Identify which cell holds the provided text, then report its [x, y] central coordinate. 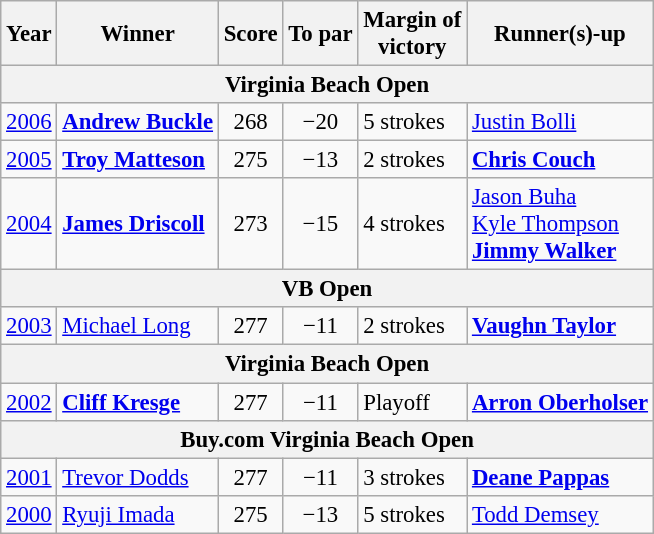
2000 [29, 514]
Margin ofvictory [412, 34]
2004 [29, 224]
Playoff [412, 402]
2001 [29, 477]
−20 [320, 122]
Troy Matteson [138, 160]
4 strokes [412, 224]
−15 [320, 224]
Cliff Kresge [138, 402]
273 [250, 224]
Runner(s)-up [560, 34]
Arron Oberholser [560, 402]
Deane Pappas [560, 477]
To par [320, 34]
Justin Bolli [560, 122]
Michael Long [138, 327]
Trevor Dodds [138, 477]
James Driscoll [138, 224]
Vaughn Taylor [560, 327]
Ryuji Imada [138, 514]
Buy.com Virginia Beach Open [328, 439]
2006 [29, 122]
Jason Buha Kyle Thompson Jimmy Walker [560, 224]
Andrew Buckle [138, 122]
Score [250, 34]
268 [250, 122]
2003 [29, 327]
VB Open [328, 289]
2005 [29, 160]
Chris Couch [560, 160]
2002 [29, 402]
Todd Demsey [560, 514]
Winner [138, 34]
3 strokes [412, 477]
Year [29, 34]
